Scan for the cell matching the given text and deliver its (X, Y) coordinate at center. 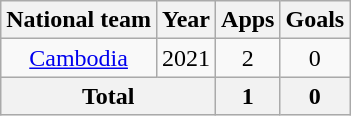
Goals (315, 20)
Total (108, 96)
2021 (186, 58)
2 (248, 58)
National team (79, 20)
1 (248, 96)
Cambodia (79, 58)
Year (186, 20)
Apps (248, 20)
